Output the (x, y) coordinate of the center of the cell containing the given text.  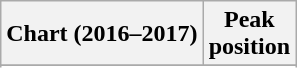
Chart (2016–2017) (102, 34)
Peak position (249, 34)
